Detect which cell encompasses the target text, then output its (X, Y) center coordinate. 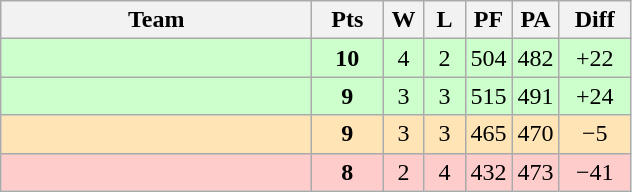
491 (536, 96)
L (444, 20)
Pts (348, 20)
−41 (594, 172)
465 (488, 134)
+22 (594, 58)
PF (488, 20)
482 (536, 58)
PA (536, 20)
W (404, 20)
432 (488, 172)
Team (156, 20)
8 (348, 172)
470 (536, 134)
515 (488, 96)
Diff (594, 20)
504 (488, 58)
−5 (594, 134)
473 (536, 172)
+24 (594, 96)
10 (348, 58)
